Locate the cell with the specified text and output its [x, y] center coordinate. 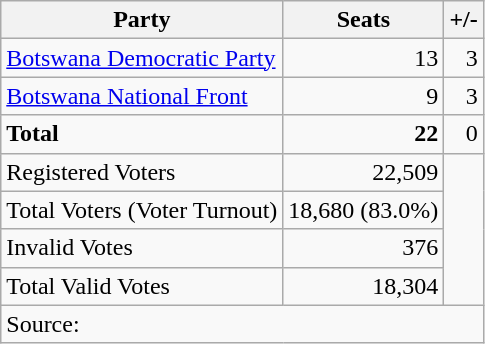
Botswana National Front [142, 96]
Source: [242, 324]
Invalid Votes [142, 248]
Total [142, 134]
376 [364, 248]
13 [364, 58]
0 [464, 134]
22,509 [364, 172]
Party [142, 20]
Seats [364, 20]
Botswana Democratic Party [142, 58]
18,304 [364, 286]
18,680 (83.0%) [364, 210]
22 [364, 134]
+/- [464, 20]
Total Valid Votes [142, 286]
9 [364, 96]
Total Voters (Voter Turnout) [142, 210]
Registered Voters [142, 172]
